Extract the (x, y) coordinate from the center of the cell holding the provided text.  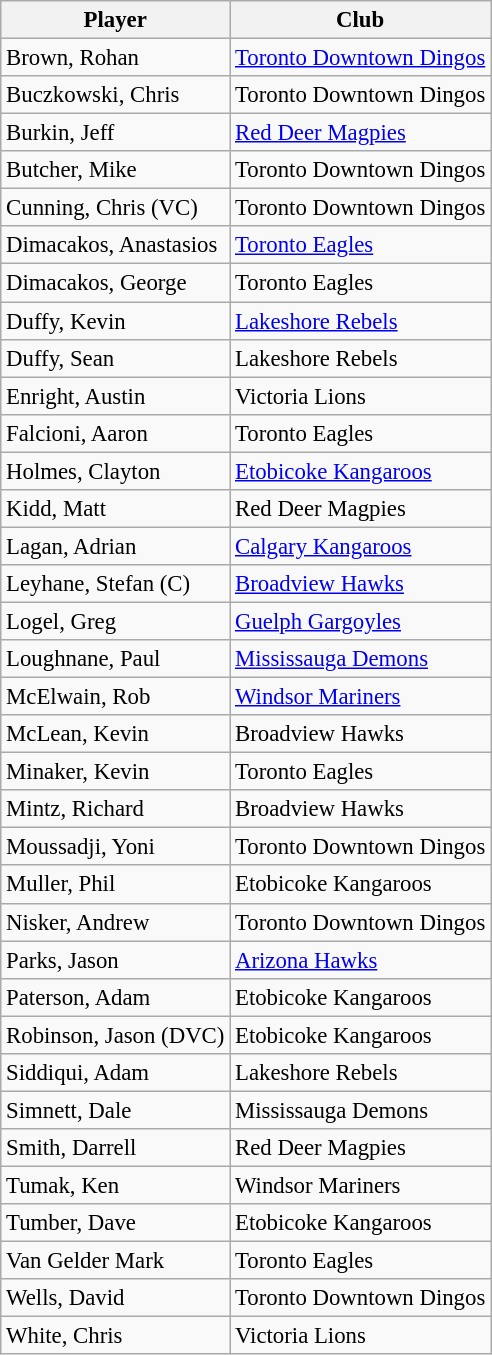
Falcioni, Aaron (116, 433)
Arizona Hawks (360, 960)
Muller, Phil (116, 885)
Lagan, Adrian (116, 546)
Robinson, Jason (DVC) (116, 1035)
Buczkowski, Chris (116, 95)
Guelph Gargoyles (360, 621)
Smith, Darrell (116, 1148)
Kidd, Matt (116, 509)
White, Chris (116, 1336)
Logel, Greg (116, 621)
Duffy, Kevin (116, 321)
Tumber, Dave (116, 1223)
Simnett, Dale (116, 1110)
Cunning, Chris (VC) (116, 208)
Holmes, Clayton (116, 471)
Dimacakos, George (116, 283)
Paterson, Adam (116, 997)
Nisker, Andrew (116, 922)
Enright, Austin (116, 396)
Calgary Kangaroos (360, 546)
Tumak, Ken (116, 1185)
Player (116, 20)
Mintz, Richard (116, 809)
Parks, Jason (116, 960)
Duffy, Sean (116, 358)
Brown, Rohan (116, 58)
Wells, David (116, 1298)
Dimacakos, Anastasios (116, 245)
Moussadji, Yoni (116, 847)
Van Gelder Mark (116, 1261)
Leyhane, Stefan (C) (116, 584)
Burkin, Jeff (116, 133)
McLean, Kevin (116, 734)
Club (360, 20)
Minaker, Kevin (116, 772)
Loughnane, Paul (116, 659)
McElwain, Rob (116, 697)
Butcher, Mike (116, 170)
Siddiqui, Adam (116, 1073)
